Determine the [X, Y] coordinate at the center of the cell enclosing the given text.  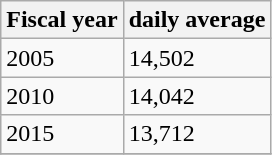
Fiscal year [62, 20]
2015 [62, 134]
13,712 [197, 134]
daily average [197, 20]
14,042 [197, 96]
2010 [62, 96]
14,502 [197, 58]
2005 [62, 58]
